Find where the given text appears and provide that cell's center as (X, Y) coordinate. 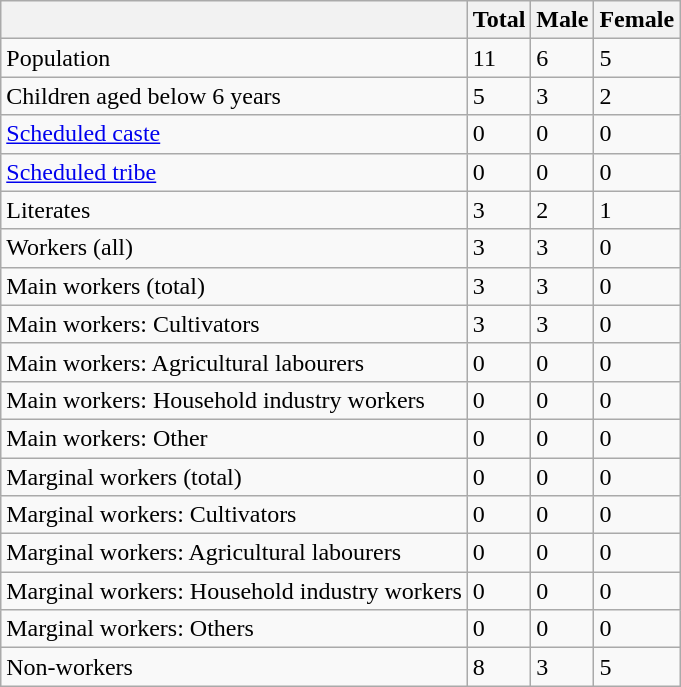
Female (637, 20)
Non-workers (234, 667)
Main workers: Other (234, 438)
Male (562, 20)
Scheduled caste (234, 134)
Marginal workers: Household industry workers (234, 591)
Literates (234, 210)
Workers (all) (234, 248)
Population (234, 58)
Children aged below 6 years (234, 96)
Scheduled tribe (234, 172)
Marginal workers (total) (234, 477)
8 (499, 667)
Marginal workers: Cultivators (234, 515)
Main workers: Agricultural labourers (234, 362)
Marginal workers: Others (234, 629)
Main workers: Cultivators (234, 324)
Marginal workers: Agricultural labourers (234, 553)
11 (499, 58)
6 (562, 58)
Total (499, 20)
Main workers (total) (234, 286)
1 (637, 210)
Main workers: Household industry workers (234, 400)
